Find where the given text appears and provide that cell's center as [x, y] coordinate. 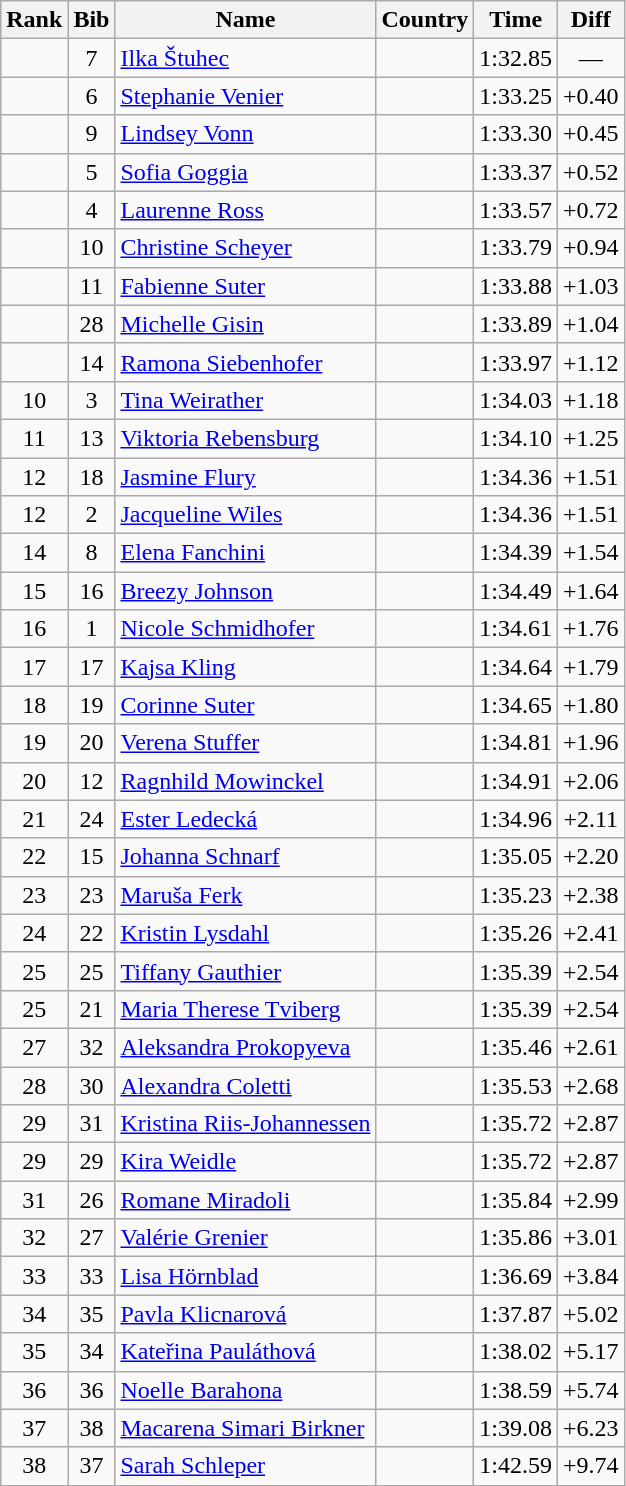
1:36.69 [516, 1276]
Pavla Klicnarová [246, 1314]
Jacqueline Wiles [246, 515]
+1.25 [590, 438]
1:35.23 [516, 895]
Elena Fanchini [246, 553]
1:42.59 [516, 1466]
Jasmine Flury [246, 477]
Name [246, 20]
1:35.53 [516, 1085]
2 [92, 515]
Time [516, 20]
1:33.25 [516, 96]
1:33.79 [516, 248]
1:38.59 [516, 1390]
Kira Weidle [246, 1162]
8 [92, 553]
Tina Weirather [246, 400]
Corinne Suter [246, 705]
1:34.81 [516, 743]
+2.11 [590, 819]
4 [92, 210]
1:34.64 [516, 667]
+0.52 [590, 172]
Ragnhild Mowinckel [246, 781]
1:34.10 [516, 438]
1:34.65 [516, 705]
Christine Scheyer [246, 248]
Diff [590, 20]
1:32.85 [516, 58]
+1.80 [590, 705]
+1.12 [590, 362]
Maria Therese Tviberg [246, 1009]
13 [92, 438]
+2.41 [590, 933]
— [590, 58]
1:33.30 [516, 134]
Ilka Štuhec [246, 58]
1:35.46 [516, 1047]
5 [92, 172]
9 [92, 134]
1:34.61 [516, 629]
+0.94 [590, 248]
+0.40 [590, 96]
+0.45 [590, 134]
Bib [92, 20]
1:33.88 [516, 286]
Johanna Schnarf [246, 857]
Kajsa Kling [246, 667]
1:34.96 [516, 819]
Noelle Barahona [246, 1390]
+1.54 [590, 553]
+2.06 [590, 781]
+1.79 [590, 667]
Stephanie Venier [246, 96]
Ester Ledecká [246, 819]
Romane Miradoli [246, 1200]
+2.68 [590, 1085]
+1.04 [590, 324]
+0.72 [590, 210]
+3.84 [590, 1276]
+2.61 [590, 1047]
+1.76 [590, 629]
Tiffany Gauthier [246, 971]
1:33.37 [516, 172]
Breezy Johnson [246, 591]
+9.74 [590, 1466]
1:35.86 [516, 1238]
Viktoria Rebensburg [246, 438]
1:35.05 [516, 857]
Macarena Simari Birkner [246, 1428]
3 [92, 400]
1:34.39 [516, 553]
Kristin Lysdahl [246, 933]
1:34.03 [516, 400]
30 [92, 1085]
Laurenne Ross [246, 210]
+5.74 [590, 1390]
Kristina Riis-Johannessen [246, 1124]
1:35.84 [516, 1200]
1:34.91 [516, 781]
+6.23 [590, 1428]
+2.20 [590, 857]
Rank [34, 20]
Lisa Hörnblad [246, 1276]
+1.96 [590, 743]
Valérie Grenier [246, 1238]
Aleksandra Prokopyeva [246, 1047]
+2.38 [590, 895]
+1.64 [590, 591]
Nicole Schmidhofer [246, 629]
Lindsey Vonn [246, 134]
1:35.26 [516, 933]
Michelle Gisin [246, 324]
1 [92, 629]
Ramona Siebenhofer [246, 362]
1:37.87 [516, 1314]
+2.99 [590, 1200]
+5.02 [590, 1314]
1:38.02 [516, 1352]
Fabienne Suter [246, 286]
1:33.89 [516, 324]
Sofia Goggia [246, 172]
+1.03 [590, 286]
1:34.49 [516, 591]
Maruša Ferk [246, 895]
Country [425, 20]
1:33.97 [516, 362]
1:33.57 [516, 210]
+1.18 [590, 400]
1:39.08 [516, 1428]
26 [92, 1200]
Verena Stuffer [246, 743]
Sarah Schleper [246, 1466]
Kateřina Pauláthová [246, 1352]
7 [92, 58]
+3.01 [590, 1238]
+5.17 [590, 1352]
Alexandra Coletti [246, 1085]
6 [92, 96]
